For the text-containing cell, return its midpoint in (X, Y) coordinate format. 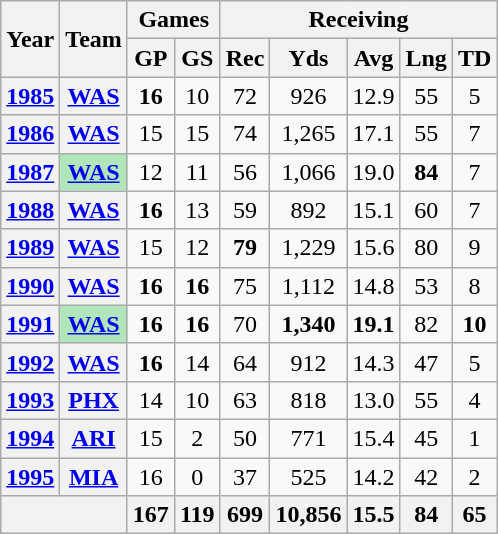
72 (245, 96)
1994 (30, 438)
Games (174, 20)
Yds (308, 58)
771 (308, 438)
1,229 (308, 248)
13.0 (374, 400)
1,066 (308, 172)
64 (245, 362)
1986 (30, 134)
Receiving (358, 20)
65 (474, 515)
4 (474, 400)
19.0 (374, 172)
1,112 (308, 286)
10,856 (308, 515)
699 (245, 515)
70 (245, 324)
9 (474, 248)
1,265 (308, 134)
60 (426, 210)
1993 (30, 400)
19.1 (374, 324)
Avg (374, 58)
Year (30, 39)
50 (245, 438)
80 (426, 248)
8 (474, 286)
926 (308, 96)
63 (245, 400)
59 (245, 210)
892 (308, 210)
525 (308, 477)
56 (245, 172)
1 (474, 438)
45 (426, 438)
1989 (30, 248)
79 (245, 248)
GS (197, 58)
1990 (30, 286)
37 (245, 477)
PHX (94, 400)
1995 (30, 477)
17.1 (374, 134)
13 (197, 210)
ARI (94, 438)
Lng (426, 58)
14.3 (374, 362)
1988 (30, 210)
1992 (30, 362)
TD (474, 58)
15.4 (374, 438)
15.5 (374, 515)
82 (426, 324)
53 (426, 286)
11 (197, 172)
14.2 (374, 477)
0 (197, 477)
42 (426, 477)
1987 (30, 172)
Team (94, 39)
15.6 (374, 248)
75 (245, 286)
MIA (94, 477)
Rec (245, 58)
119 (197, 515)
47 (426, 362)
167 (150, 515)
12.9 (374, 96)
818 (308, 400)
74 (245, 134)
14.8 (374, 286)
1991 (30, 324)
1,340 (308, 324)
GP (150, 58)
1985 (30, 96)
912 (308, 362)
15.1 (374, 210)
